Determine the [x, y] coordinate at the center of the cell enclosing the given text.  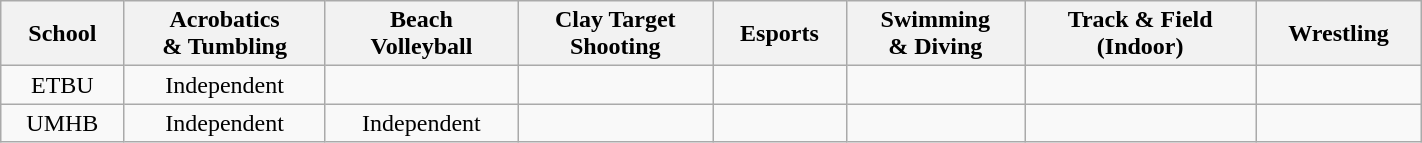
ETBU [62, 85]
Wrestling [1338, 34]
UMHB [62, 123]
BeachVolleyball [421, 34]
Acrobatics& Tumbling [224, 34]
Swimming& Diving [936, 34]
Clay TargetShooting [616, 34]
Esports [780, 34]
Track & Field(Indoor) [1140, 34]
School [62, 34]
